Capture the cell that displays the provided text and extract its [x, y] central coordinate. 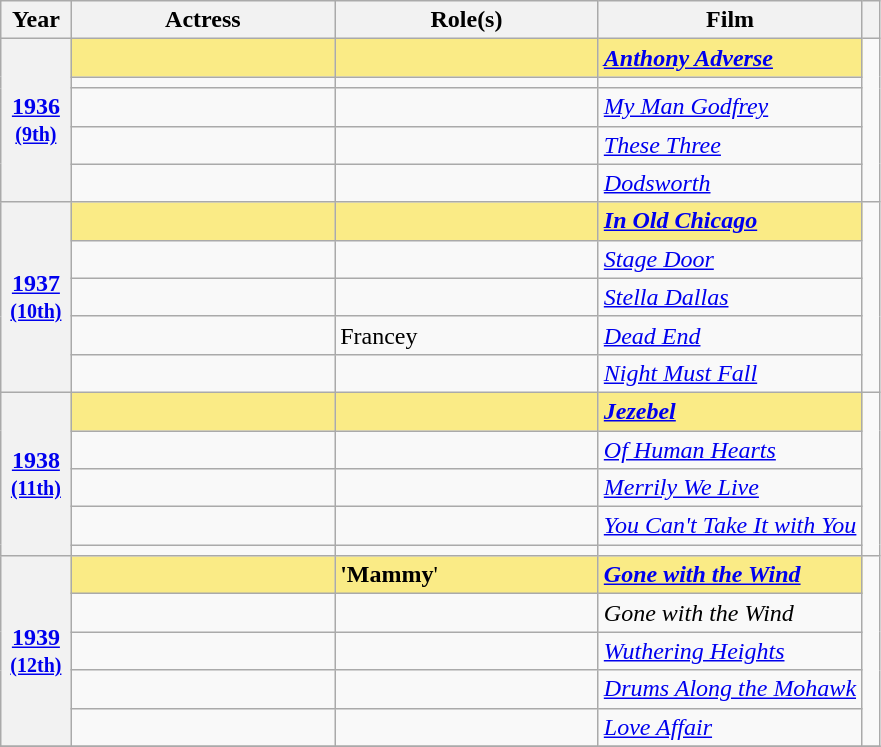
Year [36, 20]
'Mammy' [467, 575]
Love Affair [730, 727]
Jezebel [730, 411]
You Can't Take It with You [730, 526]
Stage Door [730, 259]
Dead End [730, 335]
1939 (12th) [36, 651]
Night Must Fall [730, 373]
Actress [203, 20]
Role(s) [467, 20]
Film [730, 20]
Francey [467, 335]
Merrily We Live [730, 488]
Dodsworth [730, 183]
Stella Dallas [730, 297]
Wuthering Heights [730, 651]
1936 (9th) [36, 120]
My Man Godfrey [730, 107]
1937 (10th) [36, 297]
Of Human Hearts [730, 449]
Drums Along the Mohawk [730, 689]
Anthony Adverse [730, 58]
These Three [730, 145]
In Old Chicago [730, 221]
1938 (11th) [36, 474]
